Search for the cell housing the specified text and yield its (x, y) center coordinate. 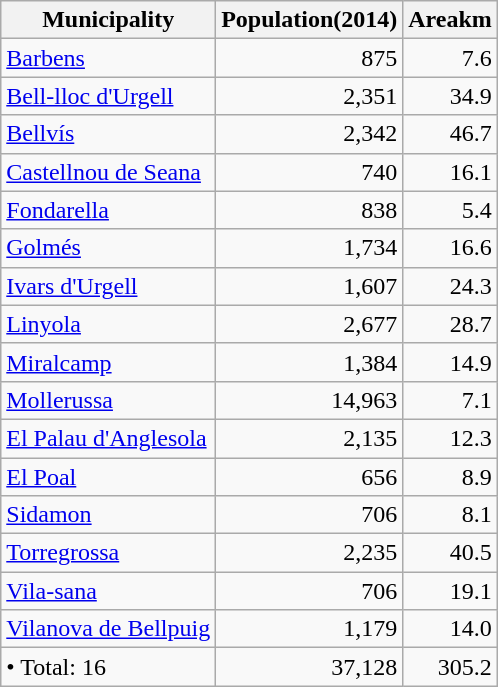
El Palau d'Anglesola (108, 438)
16.6 (450, 248)
Barbens (108, 58)
740 (310, 172)
1,607 (310, 286)
Sidamon (108, 515)
1,179 (310, 629)
14.0 (450, 629)
Bellvís (108, 134)
875 (310, 58)
838 (310, 210)
12.3 (450, 438)
Miralcamp (108, 362)
2,135 (310, 438)
Vila-sana (108, 591)
Vilanova de Bellpuig (108, 629)
28.7 (450, 324)
40.5 (450, 553)
19.1 (450, 591)
2,351 (310, 96)
305.2 (450, 667)
• Total: 16 (108, 667)
Mollerussa (108, 400)
46.7 (450, 134)
Castellnou de Seana (108, 172)
5.4 (450, 210)
2,342 (310, 134)
Fondarella (108, 210)
Linyola (108, 324)
Golmés (108, 248)
1,734 (310, 248)
El Poal (108, 477)
2,235 (310, 553)
24.3 (450, 286)
656 (310, 477)
7.1 (450, 400)
1,384 (310, 362)
Bell-lloc d'Urgell (108, 96)
7.6 (450, 58)
Population(2014) (310, 20)
2,677 (310, 324)
8.1 (450, 515)
Municipality (108, 20)
37,128 (310, 667)
Areakm (450, 20)
8.9 (450, 477)
14.9 (450, 362)
34.9 (450, 96)
16.1 (450, 172)
Ivars d'Urgell (108, 286)
14,963 (310, 400)
Torregrossa (108, 553)
